Output the [X, Y] coordinate of the center of the cell containing the given text.  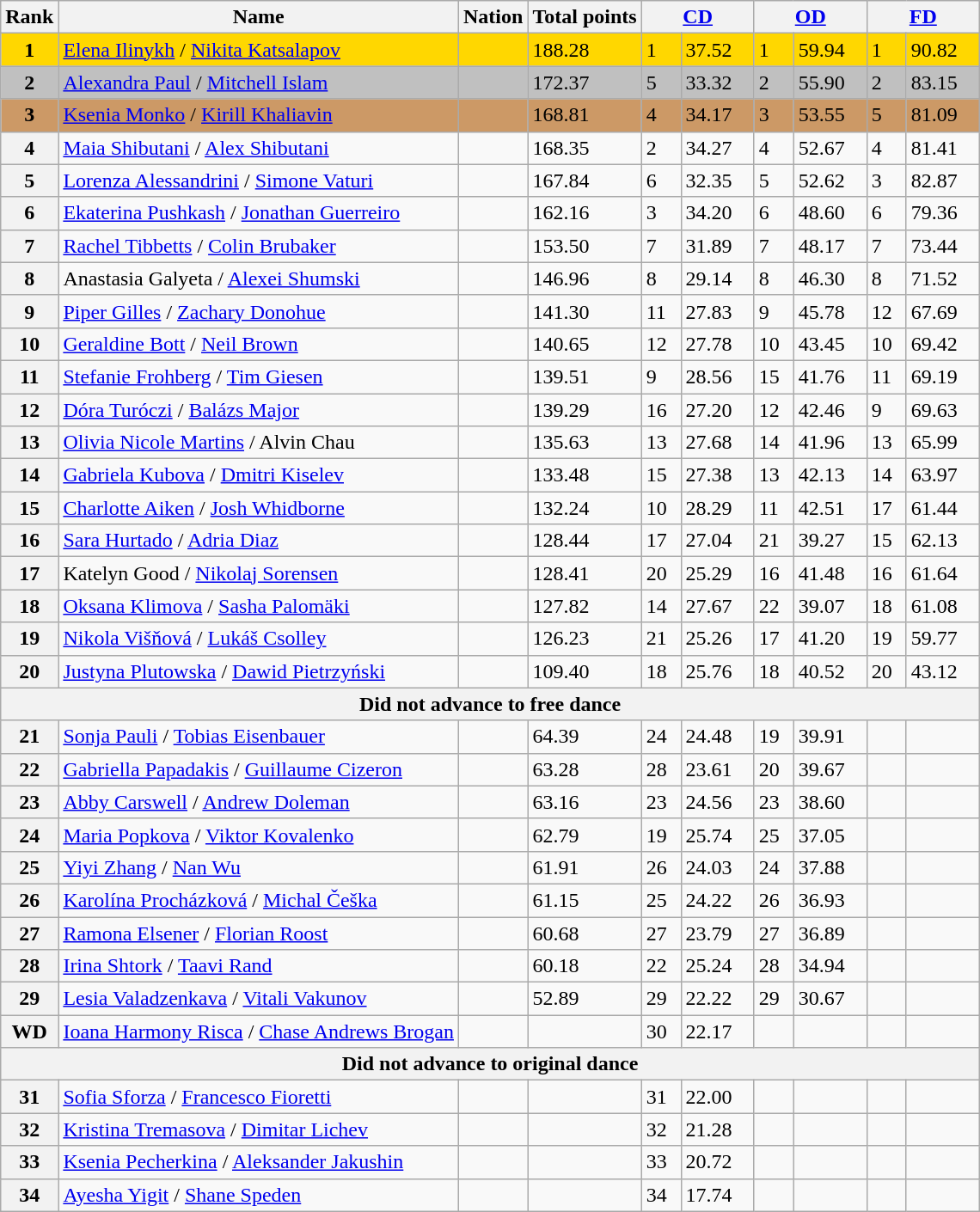
146.96 [585, 279]
Oksana Klimova / Sasha Palomäki [259, 606]
Alexandra Paul / Mitchell Islam [259, 83]
135.63 [585, 443]
73.44 [942, 246]
Lesia Valadzenkava / Vitali Vakunov [259, 999]
61.08 [942, 606]
43.45 [830, 344]
42.13 [830, 475]
Yiyi Zhang / Nan Wu [259, 867]
59.77 [942, 639]
36.89 [830, 933]
126.23 [585, 639]
172.37 [585, 83]
22.00 [717, 1097]
Total points [585, 17]
62.13 [942, 541]
128.41 [585, 573]
Gabriella Papadakis / Guillaume Cizeron [259, 769]
33.32 [717, 83]
FD [923, 17]
168.81 [585, 115]
39.07 [830, 606]
Nation [493, 17]
48.60 [830, 213]
Did not advance to free dance [490, 704]
27.68 [717, 443]
34.94 [830, 966]
Rachel Tibbetts / Colin Brubaker [259, 246]
21.28 [717, 1129]
64.39 [585, 737]
Ayesha Yigit / Shane Speden [259, 1195]
37.88 [830, 867]
37.52 [717, 50]
Ramona Elsener / Florian Roost [259, 933]
24.56 [717, 802]
63.16 [585, 802]
Irina Shtork / Taavi Rand [259, 966]
25.74 [717, 835]
45.78 [830, 311]
17.74 [717, 1195]
37.05 [830, 835]
61.64 [942, 573]
133.48 [585, 475]
127.82 [585, 606]
27.83 [717, 311]
25.76 [717, 671]
48.17 [830, 246]
Did not advance to original dance [490, 1064]
162.16 [585, 213]
24.03 [717, 867]
139.51 [585, 376]
41.96 [830, 443]
20.72 [717, 1162]
39.91 [830, 737]
31.89 [717, 246]
34.27 [717, 148]
34.20 [717, 213]
109.40 [585, 671]
63.28 [585, 769]
27.67 [717, 606]
27.78 [717, 344]
OD [810, 17]
140.65 [585, 344]
Kristina Tremasova / Dimitar Lichev [259, 1129]
69.42 [942, 344]
52.67 [830, 148]
69.19 [942, 376]
79.36 [942, 213]
24.48 [717, 737]
Ekaterina Pushkash / Jonathan Guerreiro [259, 213]
28.56 [717, 376]
41.48 [830, 573]
Gabriela Kubova / Dmitri Kiselev [259, 475]
167.84 [585, 181]
69.63 [942, 410]
41.20 [830, 639]
62.79 [585, 835]
Piper Gilles / Zachary Donohue [259, 311]
67.69 [942, 311]
46.30 [830, 279]
61.91 [585, 867]
25.24 [717, 966]
Sara Hurtado / Adria Diaz [259, 541]
Karolína Procházková / Michal Češka [259, 900]
71.52 [942, 279]
60.18 [585, 966]
30 [661, 1031]
60.68 [585, 933]
CD [698, 17]
Rank [29, 17]
Maia Shibutani / Alex Shibutani [259, 148]
WD [29, 1031]
53.55 [830, 115]
61.44 [942, 508]
42.51 [830, 508]
27.38 [717, 475]
22.22 [717, 999]
52.89 [585, 999]
Dóra Turóczi / Balázs Major [259, 410]
Olivia Nicole Martins / Alvin Chau [259, 443]
82.87 [942, 181]
25.29 [717, 573]
Katelyn Good / Nikolaj Sorensen [259, 573]
27.04 [717, 541]
128.44 [585, 541]
52.62 [830, 181]
Elena Ilinykh / Nikita Katsalapov [259, 50]
Maria Popkova / Viktor Kovalenko [259, 835]
65.99 [942, 443]
188.28 [585, 50]
90.82 [942, 50]
36.93 [830, 900]
25.26 [717, 639]
59.94 [830, 50]
24.22 [717, 900]
63.97 [942, 475]
30.67 [830, 999]
Ioana Harmony Risca / Chase Andrews Brogan [259, 1031]
Nikola Višňová / Lukáš Csolley [259, 639]
29.14 [717, 279]
39.67 [830, 769]
153.50 [585, 246]
41.76 [830, 376]
28.29 [717, 508]
22.17 [717, 1031]
Sofia Sforza / Francesco Fioretti [259, 1097]
Stefanie Frohberg / Tim Giesen [259, 376]
Charlotte Aiken / Josh Whidborne [259, 508]
139.29 [585, 410]
Geraldine Bott / Neil Brown [259, 344]
83.15 [942, 83]
Anastasia Galyeta / Alexei Shumski [259, 279]
Name [259, 17]
132.24 [585, 508]
Abby Carswell / Andrew Doleman [259, 802]
141.30 [585, 311]
38.60 [830, 802]
Ksenia Monko / Kirill Khaliavin [259, 115]
23.79 [717, 933]
55.90 [830, 83]
81.09 [942, 115]
Lorenza Alessandrini / Simone Vaturi [259, 181]
Justyna Plutowska / Dawid Pietrzyński [259, 671]
40.52 [830, 671]
168.35 [585, 148]
43.12 [942, 671]
81.41 [942, 148]
32.35 [717, 181]
Ksenia Pecherkina / Aleksander Jakushin [259, 1162]
Sonja Pauli / Tobias Eisenbauer [259, 737]
27.20 [717, 410]
61.15 [585, 900]
39.27 [830, 541]
42.46 [830, 410]
23.61 [717, 769]
34.17 [717, 115]
